Find where the given text appears and provide that cell's center as (X, Y) coordinate. 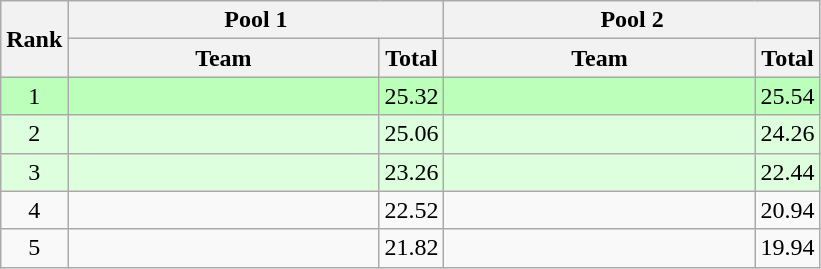
Pool 2 (632, 20)
Rank (34, 39)
25.32 (412, 96)
22.44 (788, 172)
25.06 (412, 134)
23.26 (412, 172)
5 (34, 248)
3 (34, 172)
25.54 (788, 96)
4 (34, 210)
19.94 (788, 248)
2 (34, 134)
24.26 (788, 134)
20.94 (788, 210)
21.82 (412, 248)
1 (34, 96)
22.52 (412, 210)
Pool 1 (256, 20)
